Provide the [x, y] coordinate of the cell's center where the given text is located.  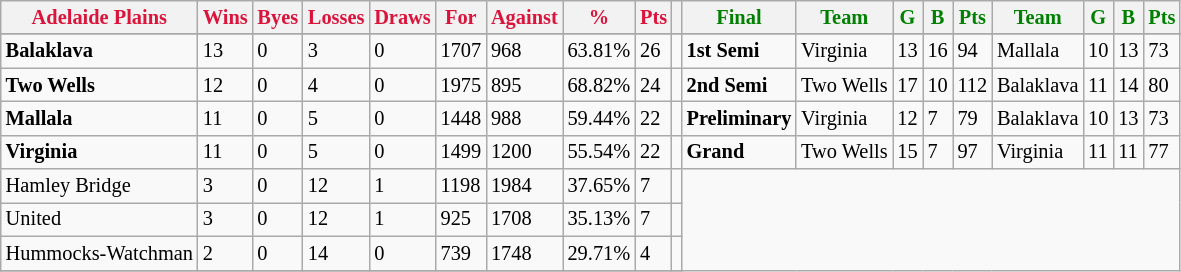
2nd Semi [740, 85]
1st Semi [740, 51]
1708 [524, 219]
Hummocks-Watchman [100, 253]
Wins [226, 17]
Preliminary [740, 118]
% [600, 17]
1975 [461, 85]
63.81% [600, 51]
35.13% [600, 219]
Hamley Bridge [100, 186]
Losses [336, 17]
16 [938, 51]
739 [461, 253]
55.54% [600, 152]
94 [972, 51]
77 [1162, 152]
26 [654, 51]
United [100, 219]
Grand [740, 152]
29.71% [600, 253]
1984 [524, 186]
97 [972, 152]
895 [524, 85]
Byes [278, 17]
For [461, 17]
24 [654, 85]
2 [226, 253]
79 [972, 118]
1448 [461, 118]
17 [907, 85]
80 [1162, 85]
1200 [524, 152]
Final [740, 17]
37.65% [600, 186]
68.82% [600, 85]
925 [461, 219]
1499 [461, 152]
112 [972, 85]
Adelaide Plains [100, 17]
988 [524, 118]
1707 [461, 51]
Against [524, 17]
968 [524, 51]
Draws [402, 17]
1748 [524, 253]
1198 [461, 186]
59.44% [600, 118]
15 [907, 152]
